Find where the given text appears and provide that cell's center as [x, y] coordinate. 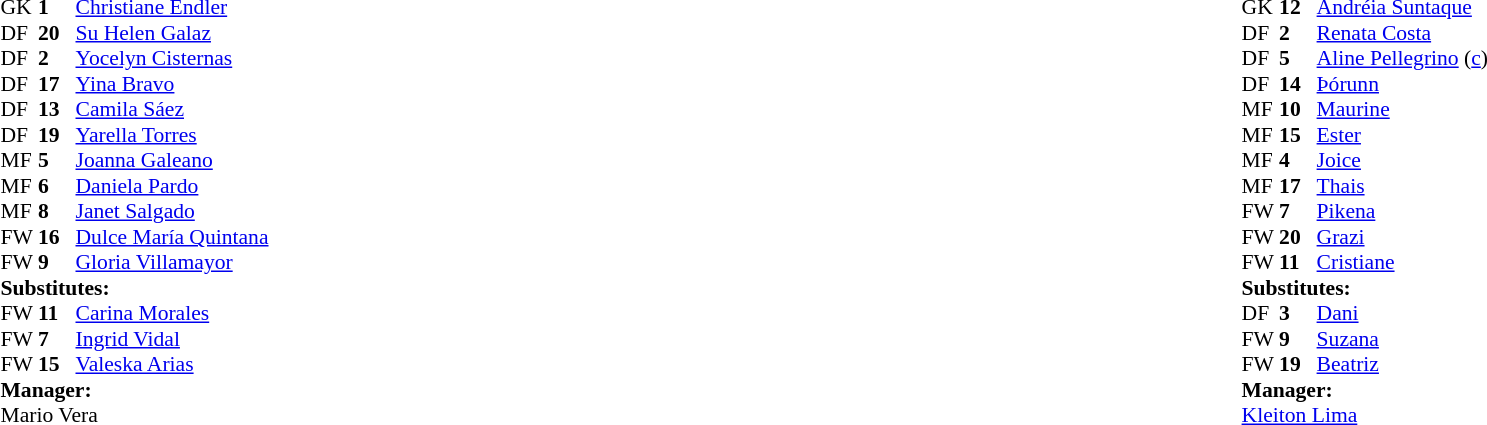
Janet Salgado [172, 211]
3 [1298, 313]
Dulce María Quintana [172, 237]
13 [57, 109]
Yarella Torres [172, 135]
4 [1298, 161]
Gloria Villamayor [172, 263]
Manager: [134, 390]
16 [57, 237]
8 [57, 211]
Carina Morales [172, 313]
6 [57, 186]
Daniela Pardo [172, 186]
Yina Bravo [172, 84]
Yocelyn Cisternas [172, 59]
Substitutes: [134, 288]
14 [1298, 84]
10 [1298, 109]
Joanna Galeano [172, 161]
Ingrid Vidal [172, 339]
Valeska Arias [172, 365]
Camila Sáez [172, 109]
Su Helen Galaz [172, 33]
